Identify which cell holds the provided text, then report its (X, Y) central coordinate. 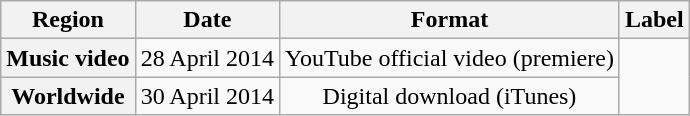
Music video (68, 58)
Label (654, 20)
28 April 2014 (207, 58)
Region (68, 20)
Digital download (iTunes) (450, 96)
Worldwide (68, 96)
YouTube official video (premiere) (450, 58)
Date (207, 20)
Format (450, 20)
30 April 2014 (207, 96)
